Locate the cell with the specified text and output its [X, Y] center coordinate. 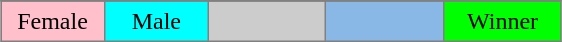
Winner [503, 21]
Female [53, 21]
Male [156, 21]
